For the text-containing cell, return its midpoint in [X, Y] coordinate format. 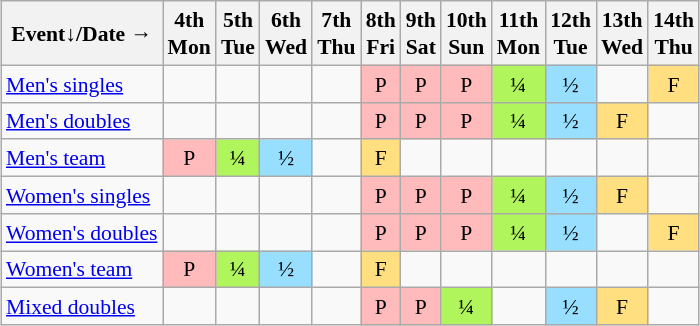
5thTue [238, 33]
Men's doubles [82, 120]
6thWed [286, 33]
7thThu [336, 33]
8thFri [381, 33]
10thSun [466, 33]
4thMon [190, 33]
Women's doubles [82, 232]
Men's singles [82, 84]
9thSat [421, 33]
13thWed [622, 33]
11thMon [518, 33]
14thThu [674, 33]
12thTue [570, 33]
Women's singles [82, 194]
Mixed doubles [82, 306]
Women's team [82, 268]
Men's team [82, 158]
Event↓/Date → [82, 33]
